Find where the given text appears and provide that cell's center as (X, Y) coordinate. 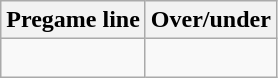
Over/under (210, 20)
Pregame line (74, 20)
